Scan for the cell matching the given text and deliver its (x, y) coordinate at center. 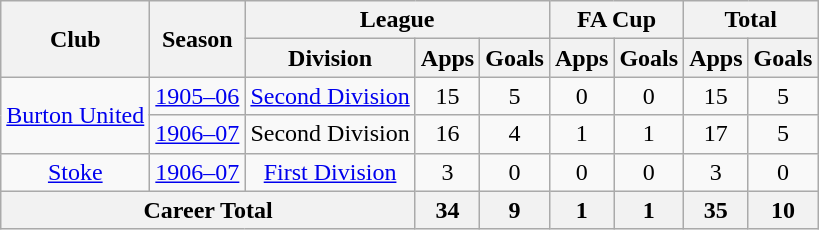
4 (515, 134)
Club (76, 39)
Season (198, 39)
League (398, 20)
1905–06 (198, 96)
Division (330, 58)
Total (751, 20)
35 (716, 210)
FA Cup (616, 20)
Burton United (76, 115)
Career Total (208, 210)
10 (783, 210)
16 (447, 134)
9 (515, 210)
17 (716, 134)
34 (447, 210)
Stoke (76, 172)
First Division (330, 172)
